Determine the [X, Y] coordinate at the center of the cell enclosing the given text.  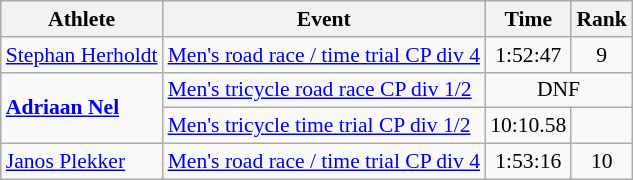
Men's tricycle time trial CP div 1/2 [324, 126]
Men's tricycle road race CP div 1/2 [324, 90]
Time [528, 19]
Athlete [82, 19]
1:53:16 [528, 162]
DNF [558, 90]
Event [324, 19]
Janos Plekker [82, 162]
9 [602, 55]
Adriaan Nel [82, 108]
Rank [602, 19]
10:10.58 [528, 126]
Stephan Herholdt [82, 55]
10 [602, 162]
1:52:47 [528, 55]
